Output the [x, y] coordinate of the center of the cell containing the given text.  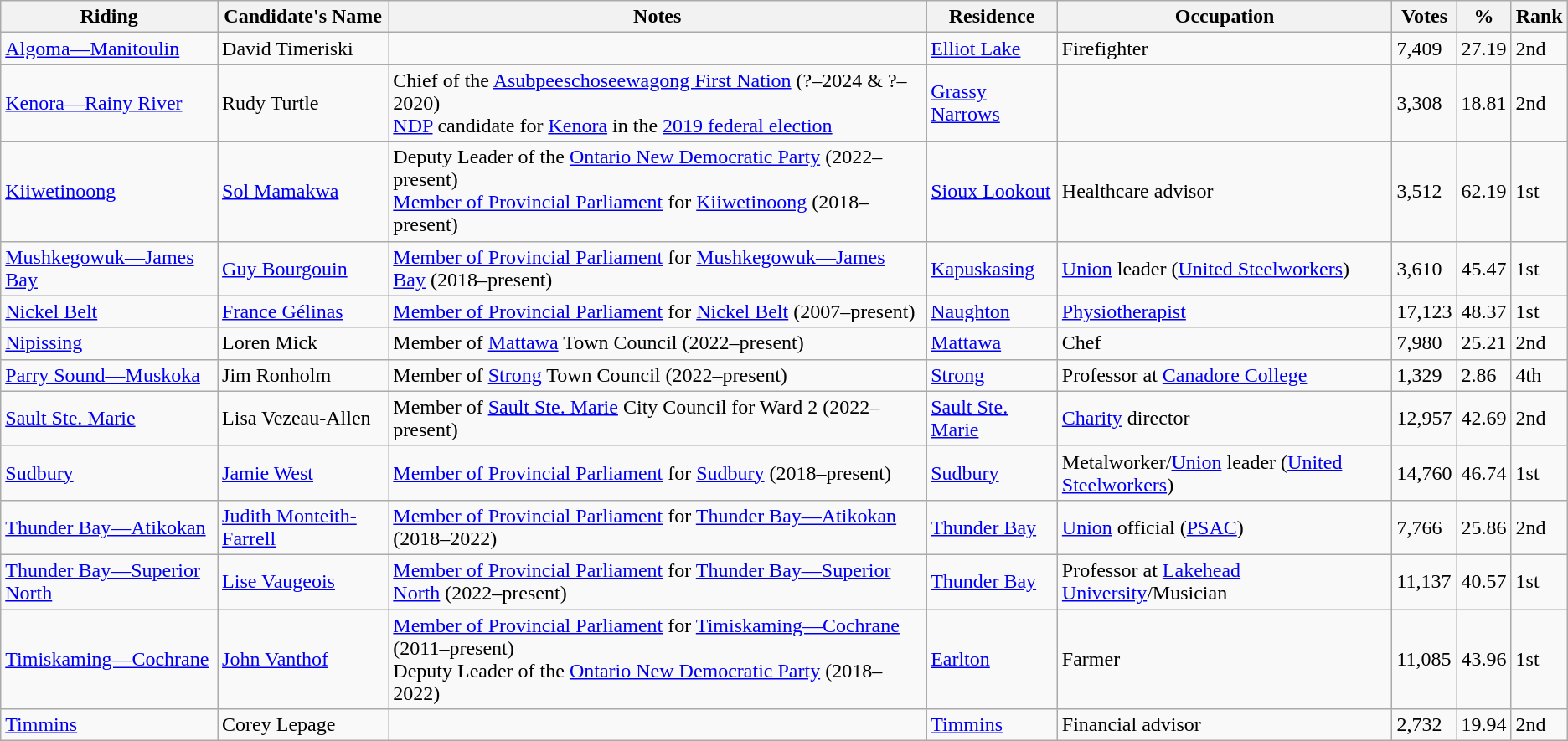
Rudy Turtle [303, 103]
Member of Provincial Parliament for Timiskaming—Cochrane (2011–present) Deputy Leader of the Ontario New Democratic Party (2018–2022) [658, 660]
19.94 [1484, 725]
3,610 [1424, 268]
3,512 [1424, 191]
2,732 [1424, 725]
Loren Mick [303, 343]
46.74 [1484, 472]
Earlton [992, 660]
Healthcare advisor [1225, 191]
27.19 [1484, 49]
Chef [1225, 343]
Parry Sound—Muskoka [109, 375]
Metalworker/Union leader (United Steelworkers) [1225, 472]
7,980 [1424, 343]
David Timeriski [303, 49]
Votes [1424, 17]
Charity director [1225, 419]
Nipissing [109, 343]
Notes [658, 17]
Thunder Bay—Atikokan [109, 527]
42.69 [1484, 419]
4th [1540, 375]
Member of Mattawa Town Council (2022–present) [658, 343]
Member of Strong Town Council (2022–present) [658, 375]
7,409 [1424, 49]
Occupation [1225, 17]
11,085 [1424, 660]
Naughton [992, 311]
Member of Sault Ste. Marie City Council for Ward 2 (2022–present) [658, 419]
3,308 [1424, 103]
Member of Provincial Parliament for Thunder Bay—Superior North (2022–present) [658, 581]
7,766 [1424, 527]
Farmer [1225, 660]
Timiskaming—Cochrane [109, 660]
Jamie West [303, 472]
18.81 [1484, 103]
Grassy Narrows [992, 103]
Physiotherapist [1225, 311]
40.57 [1484, 581]
Kapuskasing [992, 268]
Deputy Leader of the Ontario New Democratic Party (2022–present) Member of Provincial Parliament for Kiiwetinoong (2018–present) [658, 191]
Sioux Lookout [992, 191]
Lise Vaugeois [303, 581]
Member of Provincial Parliament for Thunder Bay—Atikokan (2018–2022) [658, 527]
Sol Mamakwa [303, 191]
25.86 [1484, 527]
2.86 [1484, 375]
Kenora—Rainy River [109, 103]
Strong [992, 375]
Union leader (United Steelworkers) [1225, 268]
Elliot Lake [992, 49]
12,957 [1424, 419]
Nickel Belt [109, 311]
Member of Provincial Parliament for Nickel Belt (2007–present) [658, 311]
45.47 [1484, 268]
Riding [109, 17]
% [1484, 17]
1,329 [1424, 375]
17,123 [1424, 311]
14,760 [1424, 472]
48.37 [1484, 311]
Judith Monteith-Farrell [303, 527]
France Gélinas [303, 311]
Thunder Bay—Superior North [109, 581]
Financial advisor [1225, 725]
Firefighter [1225, 49]
43.96 [1484, 660]
Algoma—Manitoulin [109, 49]
Chief of the Asubpeeschoseewagong First Nation (?–2024 & ?–2020) NDP candidate for Kenora in the 2019 federal election [658, 103]
11,137 [1424, 581]
Member of Provincial Parliament for Sudbury (2018–present) [658, 472]
Professor at Lakehead University/Musician [1225, 581]
Residence [992, 17]
Union official (PSAC) [1225, 527]
62.19 [1484, 191]
John Vanthof [303, 660]
Professor at Canadore College [1225, 375]
Lisa Vezeau-Allen [303, 419]
Rank [1540, 17]
Jim Ronholm [303, 375]
Mushkegowuk—James Bay [109, 268]
25.21 [1484, 343]
Kiiwetinoong [109, 191]
Mattawa [992, 343]
Candidate's Name [303, 17]
Guy Bourgouin [303, 268]
Corey Lepage [303, 725]
Member of Provincial Parliament for Mushkegowuk—James Bay (2018–present) [658, 268]
